Output the [X, Y] coordinate of the center of the cell containing the given text.  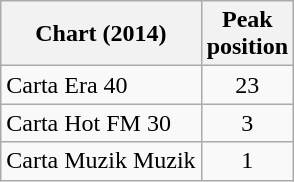
Carta Era 40 [101, 85]
Peakposition [247, 34]
23 [247, 85]
Chart (2014) [101, 34]
Carta Hot FM 30 [101, 123]
3 [247, 123]
1 [247, 161]
Carta Muzik Muzik [101, 161]
